Find where the given text appears and provide that cell's center as [X, Y] coordinate. 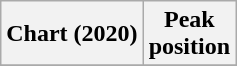
Chart (2020) [72, 34]
Peakposition [189, 34]
